Identify which cell holds the provided text, then report its (X, Y) central coordinate. 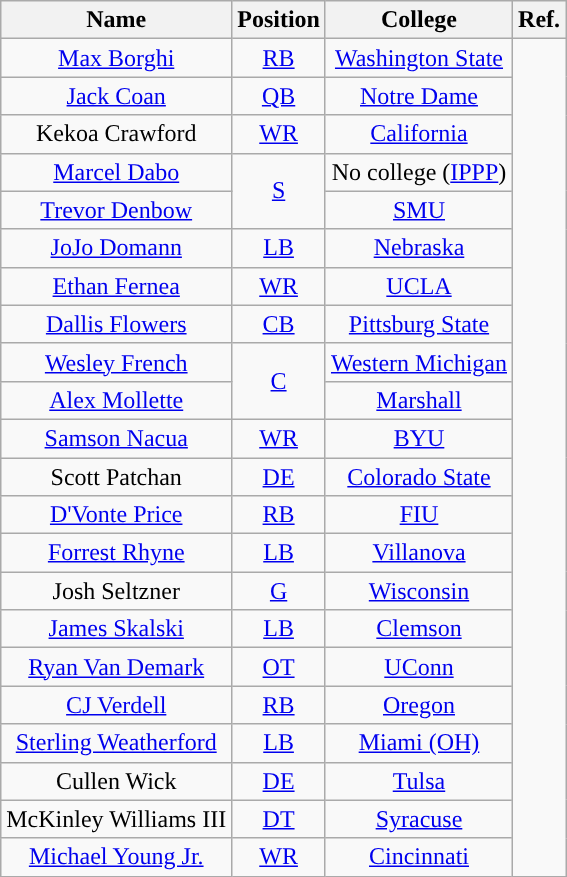
Villanova (418, 553)
Syracuse (418, 819)
FIU (418, 515)
C (279, 381)
Jack Coan (116, 96)
CJ Verdell (116, 705)
SMU (418, 210)
Washington State (418, 58)
McKinley Williams III (116, 819)
OT (279, 667)
Western Michigan (418, 362)
Wesley French (116, 362)
College (418, 20)
Forrest Rhyne (116, 553)
G (279, 591)
Tulsa (418, 781)
Kekoa Crawford (116, 134)
Clemson (418, 629)
Dallis Flowers (116, 324)
Cincinnati (418, 857)
Position (279, 20)
Name (116, 20)
UConn (418, 667)
Miami (OH) (418, 743)
Cullen Wick (116, 781)
No college (IPPP) (418, 172)
D'Vonte Price (116, 515)
Pittsburg State (418, 324)
Samson Nacua (116, 438)
UCLA (418, 286)
Marcel Dabo (116, 172)
BYU (418, 438)
Trevor Denbow (116, 210)
Josh Seltzner (116, 591)
JoJo Domann (116, 248)
California (418, 134)
Nebraska (418, 248)
S (279, 191)
Max Borghi (116, 58)
CB (279, 324)
James Skalski (116, 629)
Marshall (418, 400)
Scott Patchan (116, 477)
Notre Dame (418, 96)
Alex Mollette (116, 400)
Colorado State (418, 477)
Ref. (540, 20)
Michael Young Jr. (116, 857)
DT (279, 819)
Sterling Weatherford (116, 743)
Ryan Van Demark (116, 667)
Ethan Fernea (116, 286)
Wisconsin (418, 591)
QB (279, 96)
Oregon (418, 705)
